Output the [X, Y] coordinate of the center of the cell containing the given text.  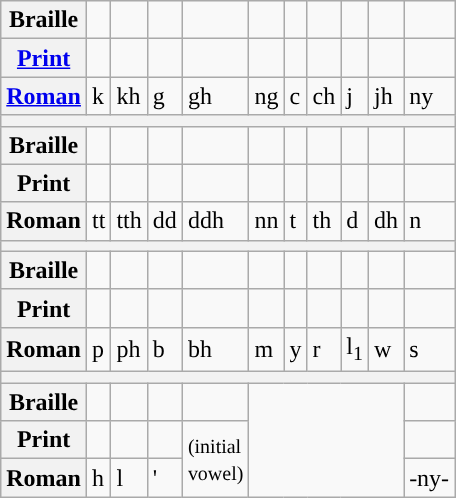
w [386, 349]
ph [129, 349]
tt [98, 221]
ng [266, 96]
ddh [216, 221]
r [324, 349]
k [98, 96]
jh [386, 96]
n [430, 221]
(initialvowel) [216, 459]
-ny- [430, 478]
h [98, 478]
l1 [355, 349]
s [430, 349]
b [164, 349]
' [164, 478]
j [355, 96]
nn [266, 221]
d [355, 221]
p [98, 349]
y [296, 349]
l [129, 478]
dd [164, 221]
ch [324, 96]
th [324, 221]
kh [129, 96]
tth [129, 221]
t [296, 221]
c [296, 96]
ny [430, 96]
bh [216, 349]
dh [386, 221]
gh [216, 96]
m [266, 349]
g [164, 96]
